Detect which cell encompasses the target text, then output its (x, y) center coordinate. 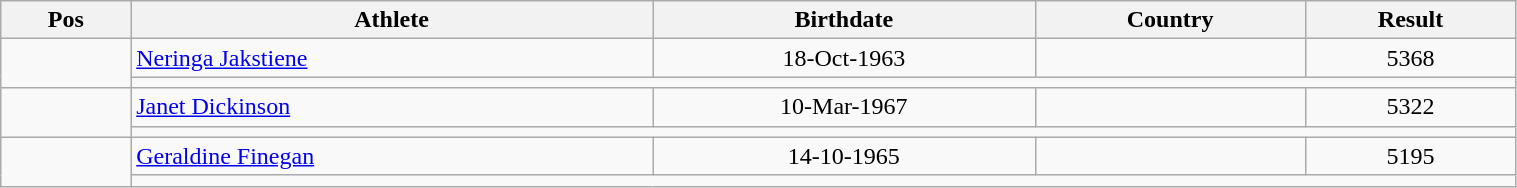
Pos (66, 20)
Result (1410, 20)
10-Mar-1967 (844, 107)
18-Oct-1963 (844, 58)
Geraldine Finegan (392, 156)
Country (1170, 20)
5322 (1410, 107)
Neringa Jakstiene (392, 58)
5195 (1410, 156)
Athlete (392, 20)
14-10-1965 (844, 156)
Birthdate (844, 20)
5368 (1410, 58)
Janet Dickinson (392, 107)
